Detect which cell encompasses the target text, then output its [X, Y] center coordinate. 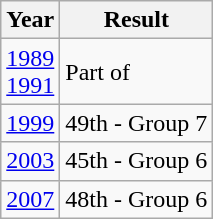
Year [30, 20]
1999 [30, 123]
49th - Group 7 [136, 123]
Part of [136, 72]
48th - Group 6 [136, 199]
2003 [30, 161]
45th - Group 6 [136, 161]
Result [136, 20]
2007 [30, 199]
1989 1991 [30, 72]
